Capture the cell that displays the provided text and extract its (x, y) central coordinate. 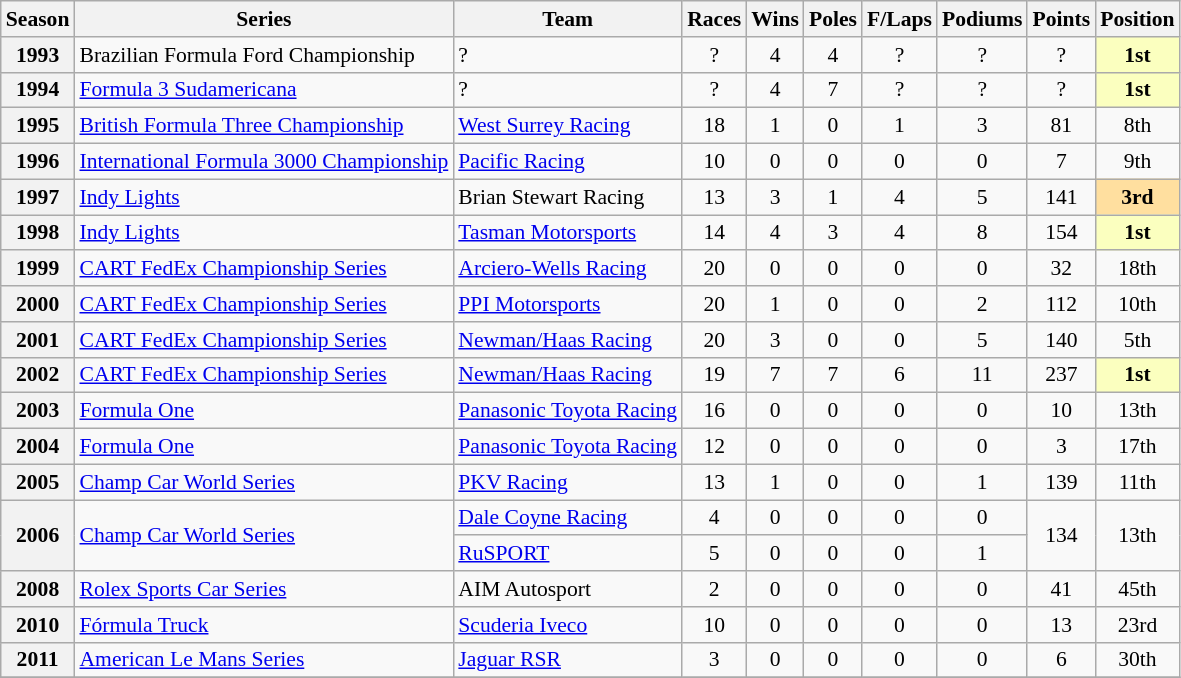
8th (1137, 126)
1994 (38, 90)
18 (714, 126)
2003 (38, 411)
237 (1061, 375)
12 (714, 447)
45th (1137, 589)
8 (982, 233)
Rolex Sports Car Series (264, 589)
2010 (38, 625)
16 (714, 411)
International Formula 3000 Championship (264, 162)
1998 (38, 233)
10th (1137, 304)
Points (1061, 19)
139 (1061, 482)
Dale Coyne Racing (568, 518)
11th (1137, 482)
RuSPORT (568, 554)
Arciero-Wells Racing (568, 269)
Scuderia Iveco (568, 625)
West Surrey Racing (568, 126)
American Le Mans Series (264, 660)
2001 (38, 340)
Races (714, 19)
19 (714, 375)
Season (38, 19)
Tasman Motorsports (568, 233)
17th (1137, 447)
2008 (38, 589)
14 (714, 233)
Wins (775, 19)
Series (264, 19)
9th (1137, 162)
British Formula Three Championship (264, 126)
1995 (38, 126)
3rd (1137, 197)
134 (1061, 536)
5th (1137, 340)
2004 (38, 447)
Brian Stewart Racing (568, 197)
11 (982, 375)
112 (1061, 304)
Podiums (982, 19)
Formula 3 Sudamericana (264, 90)
PKV Racing (568, 482)
Jaguar RSR (568, 660)
Fórmula Truck (264, 625)
81 (1061, 126)
Pacific Racing (568, 162)
AIM Autosport (568, 589)
154 (1061, 233)
30th (1137, 660)
PPI Motorsports (568, 304)
18th (1137, 269)
32 (1061, 269)
Poles (833, 19)
41 (1061, 589)
1996 (38, 162)
2002 (38, 375)
140 (1061, 340)
Brazilian Formula Ford Championship (264, 55)
1993 (38, 55)
Team (568, 19)
F/Laps (900, 19)
1997 (38, 197)
2005 (38, 482)
2000 (38, 304)
Position (1137, 19)
23rd (1137, 625)
1999 (38, 269)
2011 (38, 660)
2006 (38, 536)
141 (1061, 197)
